Identify which cell holds the provided text, then report its [x, y] central coordinate. 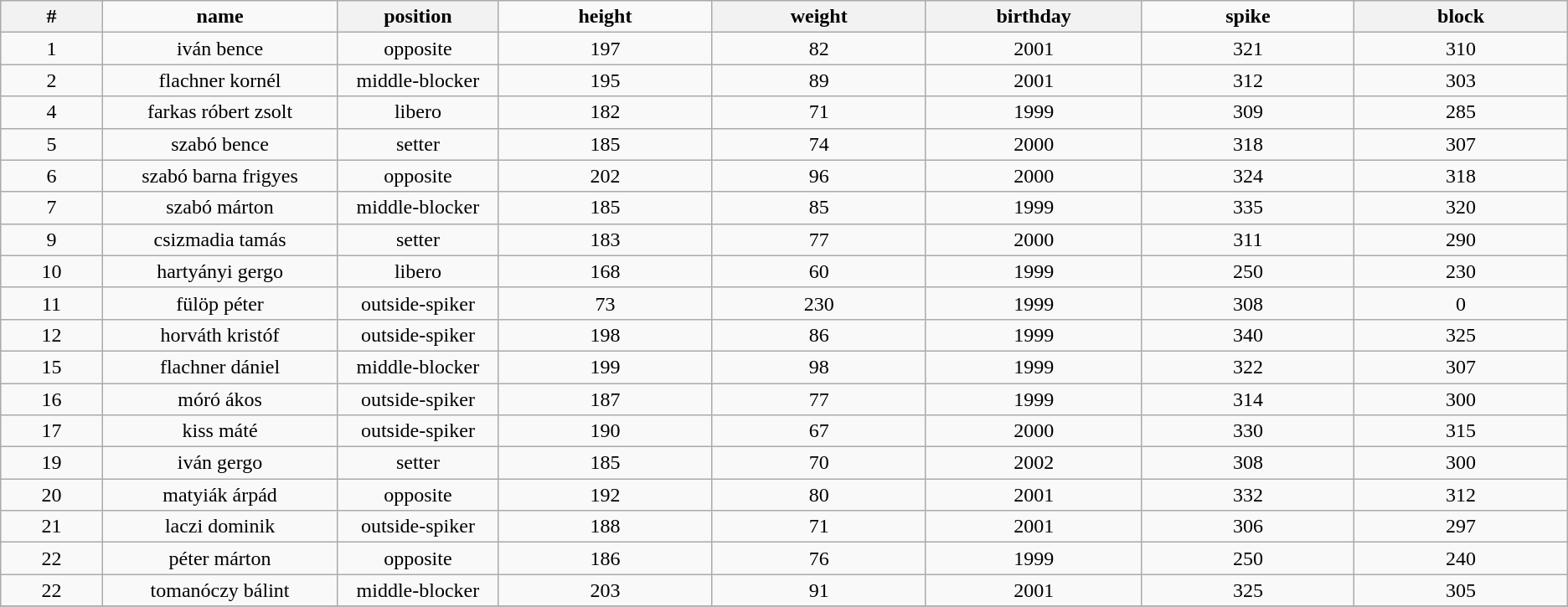
# [52, 17]
szabó bence [219, 144]
horváth kristóf [219, 335]
2002 [1034, 463]
20 [52, 495]
12 [52, 335]
335 [1248, 208]
0 [1461, 303]
86 [819, 335]
1 [52, 49]
330 [1248, 431]
flachner kornél [219, 80]
91 [819, 590]
szabó márton [219, 208]
199 [605, 367]
240 [1461, 558]
197 [605, 49]
187 [605, 399]
195 [605, 80]
188 [605, 527]
89 [819, 80]
82 [819, 49]
19 [52, 463]
67 [819, 431]
190 [605, 431]
block [1461, 17]
297 [1461, 527]
70 [819, 463]
306 [1248, 527]
311 [1248, 239]
laczi dominik [219, 527]
flachner dániel [219, 367]
303 [1461, 80]
203 [605, 590]
csizmadia tamás [219, 239]
6 [52, 176]
15 [52, 367]
5 [52, 144]
height [605, 17]
320 [1461, 208]
9 [52, 239]
16 [52, 399]
21 [52, 527]
name [219, 17]
szabó barna frigyes [219, 176]
321 [1248, 49]
168 [605, 271]
hartyányi gergo [219, 271]
17 [52, 431]
96 [819, 176]
198 [605, 335]
310 [1461, 49]
weight [819, 17]
74 [819, 144]
iván bence [219, 49]
4 [52, 112]
2 [52, 80]
10 [52, 271]
202 [605, 176]
182 [605, 112]
spike [1248, 17]
farkas róbert zsolt [219, 112]
móró ákos [219, 399]
iván gergo [219, 463]
birthday [1034, 17]
73 [605, 303]
332 [1248, 495]
matyiák árpád [219, 495]
324 [1248, 176]
80 [819, 495]
309 [1248, 112]
322 [1248, 367]
290 [1461, 239]
position [418, 17]
183 [605, 239]
kiss máté [219, 431]
60 [819, 271]
98 [819, 367]
340 [1248, 335]
305 [1461, 590]
85 [819, 208]
186 [605, 558]
314 [1248, 399]
7 [52, 208]
11 [52, 303]
285 [1461, 112]
péter márton [219, 558]
tomanóczy bálint [219, 590]
315 [1461, 431]
fülöp péter [219, 303]
76 [819, 558]
192 [605, 495]
